Identify which cell holds the provided text, then report its (X, Y) central coordinate. 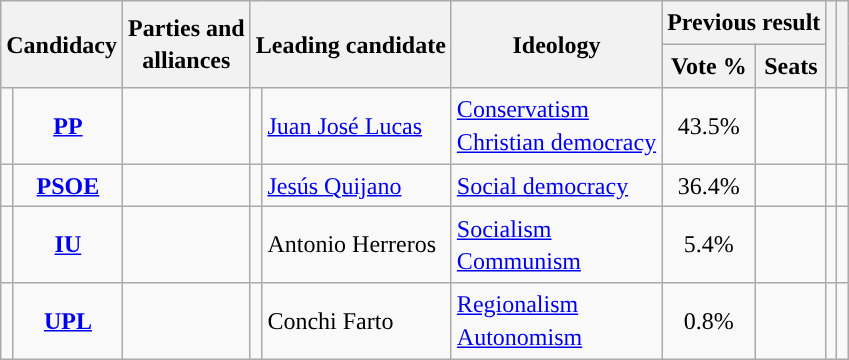
PSOE (68, 186)
IU (68, 245)
Seats (791, 66)
Vote % (709, 66)
Antonio Herreros (356, 245)
SocialismCommunism (556, 245)
Previous result (744, 22)
36.4% (709, 186)
PP (68, 126)
Juan José Lucas (356, 126)
Candidacy (62, 44)
Ideology (556, 44)
43.5% (709, 126)
0.8% (709, 321)
ConservatismChristian democracy (556, 126)
5.4% (709, 245)
Conchi Farto (356, 321)
UPL (68, 321)
Leading candidate (350, 44)
Jesús Quijano (356, 186)
Parties andalliances (187, 44)
Social democracy (556, 186)
RegionalismAutonomism (556, 321)
